Scan for the cell matching the given text and deliver its (X, Y) coordinate at center. 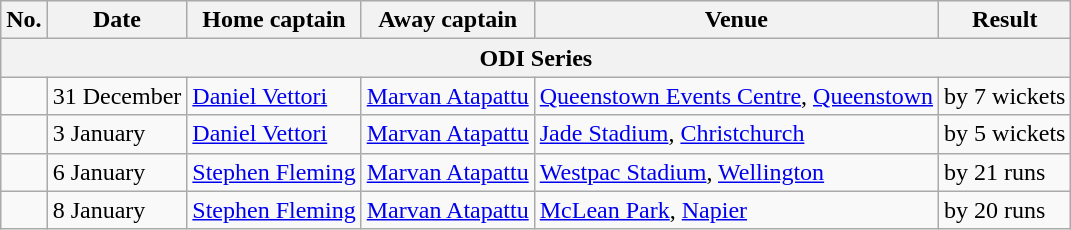
3 January (117, 134)
Venue (736, 20)
Away captain (448, 20)
Queenstown Events Centre, Queenstown (736, 96)
Date (117, 20)
by 20 runs (1005, 210)
Westpac Stadium, Wellington (736, 172)
by 21 runs (1005, 172)
8 January (117, 210)
ODI Series (536, 58)
Home captain (274, 20)
31 December (117, 96)
by 7 wickets (1005, 96)
McLean Park, Napier (736, 210)
6 January (117, 172)
Result (1005, 20)
Jade Stadium, Christchurch (736, 134)
No. (24, 20)
by 5 wickets (1005, 134)
